Return (x, y) of the center of cell containing provided text 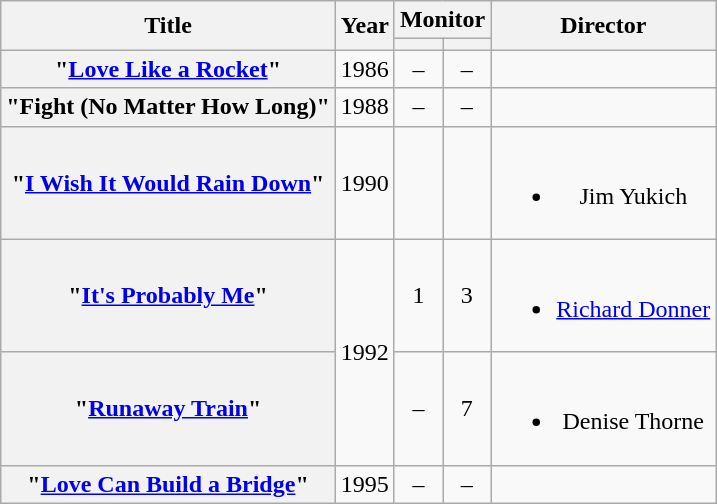
"Fight (No Matter How Long)" (168, 107)
1995 (364, 484)
Jim Yukich (604, 182)
"I Wish It Would Rain Down" (168, 182)
1 (418, 296)
Title (168, 26)
1992 (364, 352)
1988 (364, 107)
Monitor (442, 20)
1986 (364, 69)
1990 (364, 182)
Director (604, 26)
Year (364, 26)
"It's Probably Me" (168, 296)
Richard Donner (604, 296)
"Runaway Train" (168, 408)
7 (467, 408)
3 (467, 296)
"Love Can Build a Bridge" (168, 484)
"Love Like a Rocket" (168, 69)
Denise Thorne (604, 408)
